Determine the (X, Y) coordinate at the center of the cell enclosing the given text.  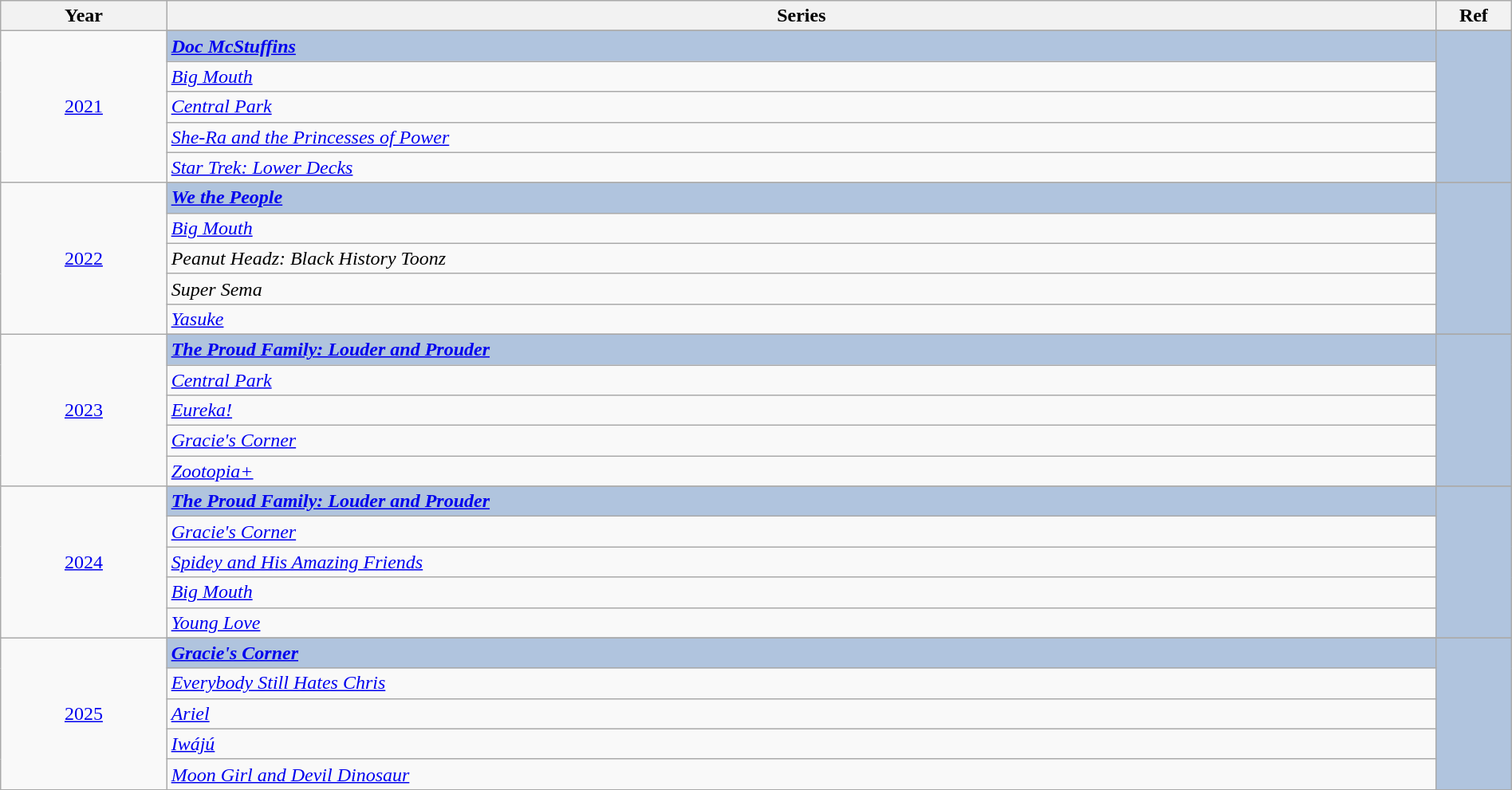
Ariel (801, 713)
Series (801, 16)
2024 (84, 562)
Peanut Headz: Black History Toonz (801, 258)
Everybody Still Hates Chris (801, 683)
Super Sema (801, 289)
Eureka! (801, 411)
Yasuke (801, 319)
Spidey and His Amazing Friends (801, 562)
Doc McStuffins (801, 46)
Star Trek: Lower Decks (801, 167)
Moon Girl and Devil Dinosaur (801, 774)
Young Love (801, 623)
Zootopia+ (801, 471)
2023 (84, 410)
She-Ra and the Princesses of Power (801, 137)
2022 (84, 258)
We the People (801, 198)
2025 (84, 713)
Year (84, 16)
Ref (1474, 16)
Iwájú (801, 744)
2021 (84, 107)
